Find where the given text appears and provide that cell's center as [X, Y] coordinate. 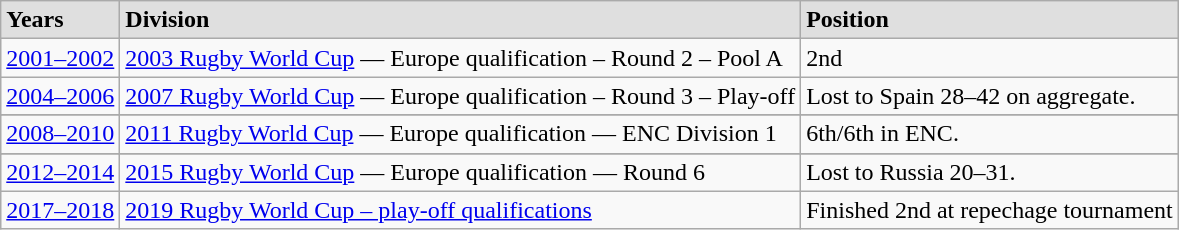
Finished 2nd at repechage tournament [990, 210]
Years [60, 20]
Division [460, 20]
2003 Rugby World Cup — Europe qualification – Round 2 – Pool A [460, 58]
2011 Rugby World Cup — Europe qualification — ENC Division 1 [460, 134]
2004–2006 [60, 96]
2012–2014 [60, 172]
2015 Rugby World Cup — Europe qualification — Round 6 [460, 172]
2007 Rugby World Cup — Europe qualification – Round 3 – Play-off [460, 96]
2008–2010 [60, 134]
2019 Rugby World Cup – play-off qualifications [460, 210]
2001–2002 [60, 58]
Lost to Spain 28–42 on aggregate. [990, 96]
Position [990, 20]
Lost to Russia 20–31. [990, 172]
2017–2018 [60, 210]
2nd [990, 58]
6th/6th in ENC. [990, 134]
